Detect which cell encompasses the target text, then output its [x, y] center coordinate. 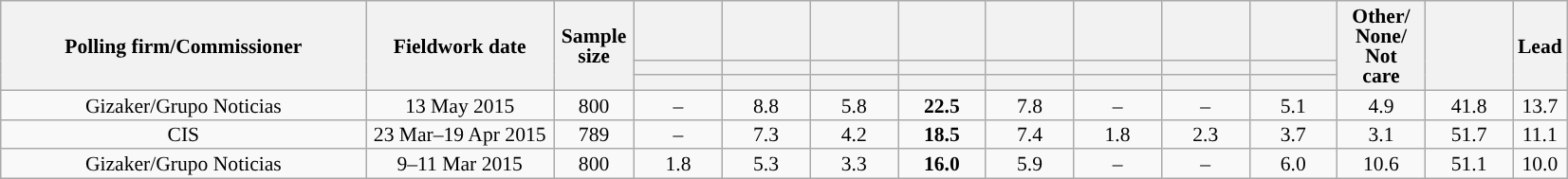
Other/None/Notcare [1381, 45]
5.3 [766, 165]
Polling firm/Commissioner [184, 45]
51.7 [1468, 134]
8.8 [766, 104]
CIS [184, 134]
4.9 [1381, 104]
7.3 [766, 134]
5.9 [1030, 165]
18.5 [941, 134]
23 Mar–19 Apr 2015 [460, 134]
13 May 2015 [460, 104]
789 [594, 134]
3.3 [854, 165]
10.0 [1540, 165]
5.8 [854, 104]
3.7 [1294, 134]
Fieldwork date [460, 45]
4.2 [854, 134]
7.8 [1030, 104]
41.8 [1468, 104]
Sample size [594, 45]
51.1 [1468, 165]
5.1 [1294, 104]
9–11 Mar 2015 [460, 165]
Lead [1540, 45]
6.0 [1294, 165]
22.5 [941, 104]
7.4 [1030, 134]
16.0 [941, 165]
2.3 [1205, 134]
13.7 [1540, 104]
3.1 [1381, 134]
10.6 [1381, 165]
11.1 [1540, 134]
